Extract the (x, y) coordinate from the center of the cell holding the provided text.  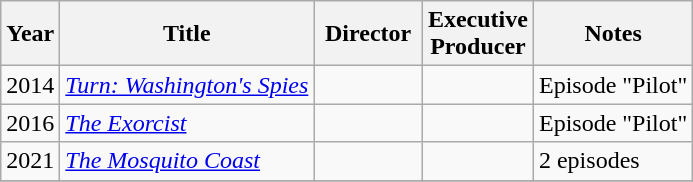
2014 (30, 85)
ExecutiveProducer (478, 34)
2 episodes (612, 161)
2021 (30, 161)
Notes (612, 34)
Turn: Washington's Spies (187, 85)
Year (30, 34)
The Exorcist (187, 123)
2016 (30, 123)
Director (368, 34)
Title (187, 34)
The Mosquito Coast (187, 161)
